Pinpoint the cell where the given text exists, returning its [x, y] midpoint coordinate. 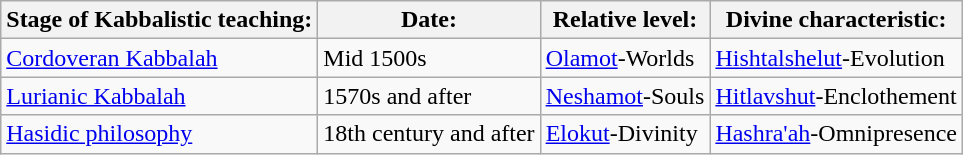
Olamot-Worlds [625, 58]
Cordoveran Kabbalah [160, 58]
Date: [429, 20]
Neshamot-Souls [625, 96]
Relative level: [625, 20]
Divine characteristic: [836, 20]
Hishtalshelut-Evolution [836, 58]
Elokut-Divinity [625, 134]
18th century and after [429, 134]
Mid 1500s [429, 58]
Lurianic Kabbalah [160, 96]
Hitlavshut-Enclothement [836, 96]
Hashra'ah-Omnipresence [836, 134]
Hasidic philosophy [160, 134]
Stage of Kabbalistic teaching: [160, 20]
1570s and after [429, 96]
